Return the [x, y] coordinate for the center point of the cell that contains the specified text.  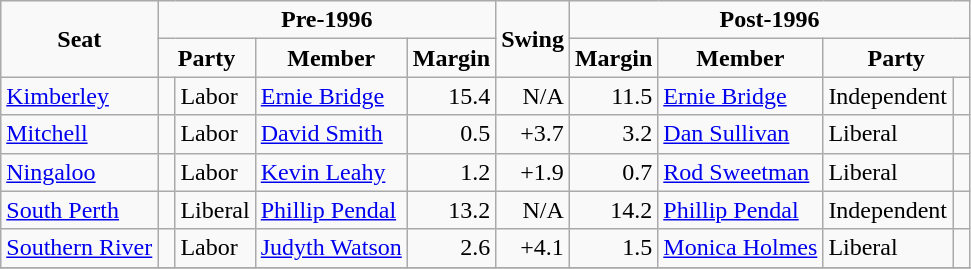
Pre-1996 [327, 20]
Ningaloo [80, 172]
2.6 [451, 248]
Mitchell [80, 134]
1.2 [451, 172]
+4.1 [533, 248]
David Smith [331, 134]
Judyth Watson [331, 248]
Southern River [80, 248]
Monica Holmes [740, 248]
Swing [533, 39]
Seat [80, 39]
3.2 [613, 134]
13.2 [451, 210]
Rod Sweetman [740, 172]
11.5 [613, 96]
15.4 [451, 96]
Kimberley [80, 96]
14.2 [613, 210]
+3.7 [533, 134]
1.5 [613, 248]
0.7 [613, 172]
+1.9 [533, 172]
0.5 [451, 134]
Kevin Leahy [331, 172]
Dan Sullivan [740, 134]
South Perth [80, 210]
Post-1996 [769, 20]
